Identify which cell holds the provided text, then report its [X, Y] central coordinate. 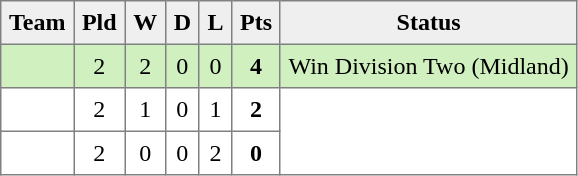
Team [38, 23]
Pld [100, 23]
Status [428, 23]
Win Division Two (Midland) [428, 66]
L [216, 23]
W [145, 23]
D [182, 23]
4 [256, 66]
Pts [256, 23]
